Detect which cell encompasses the target text, then output its [x, y] center coordinate. 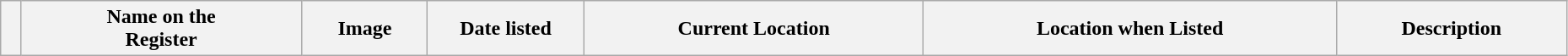
Name on theRegister [161, 29]
Description [1451, 29]
Current Location [754, 29]
Location when Listed [1130, 29]
Image [364, 29]
Date listed [506, 29]
